Locate the cell with the specified text and output its [X, Y] center coordinate. 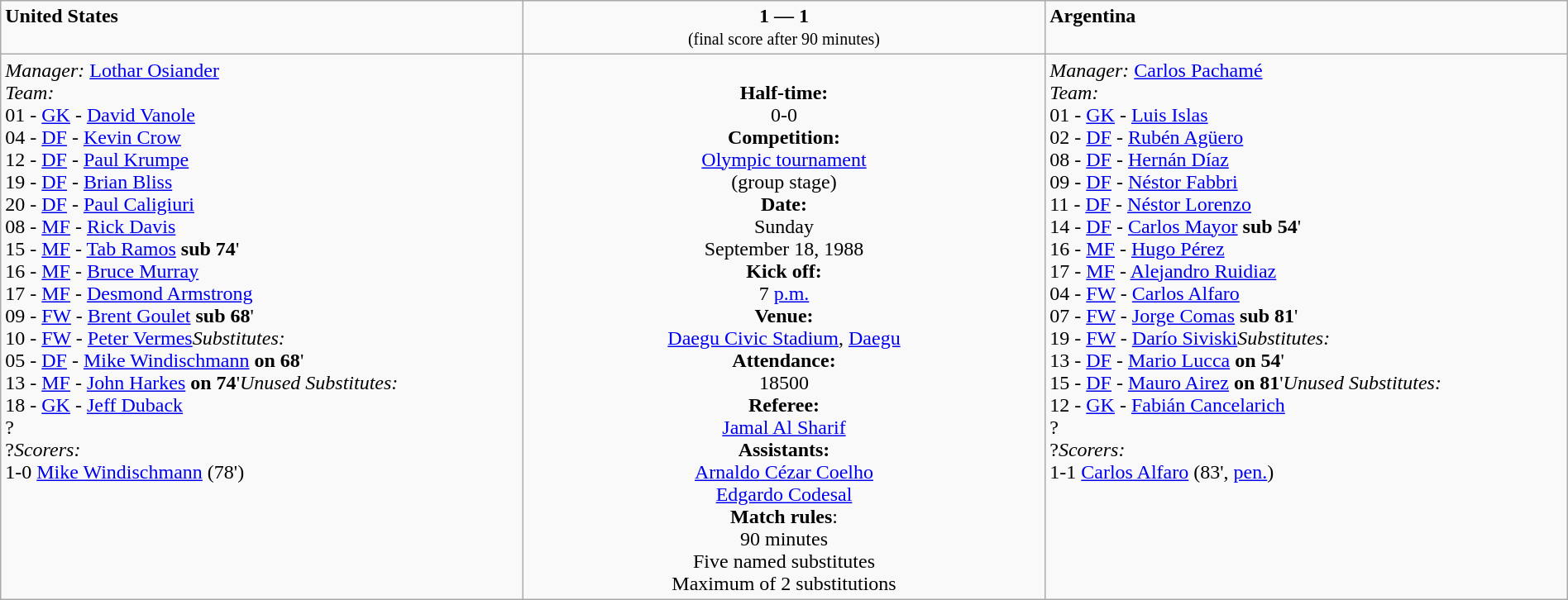
United States [262, 28]
Argentina [1307, 28]
1 — 1(final score after 90 minutes) [784, 28]
